Locate the cell with the specified text and output its (X, Y) center coordinate. 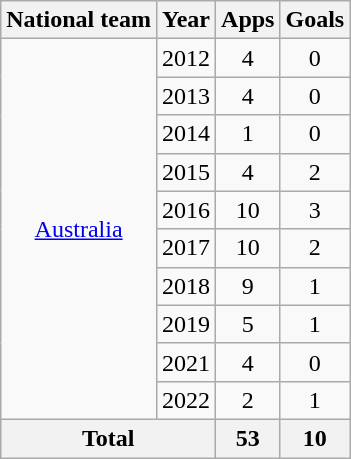
2022 (186, 400)
National team (79, 20)
2015 (186, 172)
5 (248, 324)
2017 (186, 248)
2014 (186, 134)
2018 (186, 286)
2012 (186, 58)
2021 (186, 362)
2016 (186, 210)
3 (315, 210)
2019 (186, 324)
Goals (315, 20)
Total (108, 438)
Apps (248, 20)
Year (186, 20)
2013 (186, 96)
53 (248, 438)
9 (248, 286)
Australia (79, 230)
